Scan for the cell matching the given text and deliver its [x, y] coordinate at center. 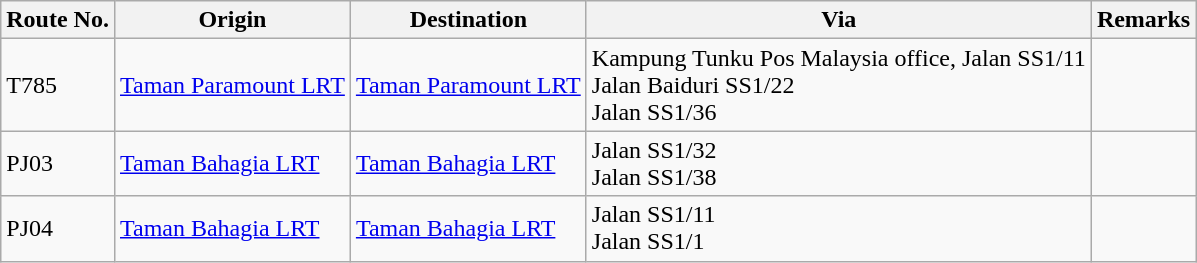
PJ04 [58, 228]
PJ03 [58, 164]
T785 [58, 85]
Origin [232, 20]
Via [838, 20]
Route No. [58, 20]
Jalan SS1/32Jalan SS1/38 [838, 164]
Jalan SS1/11Jalan SS1/1 [838, 228]
Destination [468, 20]
Kampung Tunku Pos Malaysia office, Jalan SS1/11 Jalan Baiduri SS1/22 Jalan SS1/36 [838, 85]
Remarks [1143, 20]
